Determine the (x, y) coordinate at the center of the cell enclosing the given text.  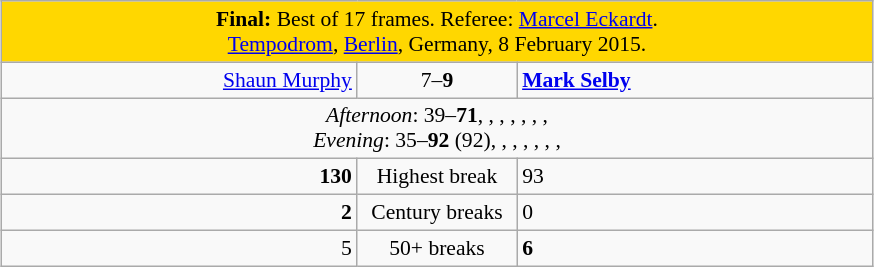
Shaun Murphy (180, 80)
6 (694, 248)
Mark Selby (694, 80)
7–9 (437, 80)
Afternoon: 39–71, , , , , , , Evening: 35–92 (92), , , , , , , (437, 128)
Century breaks (437, 213)
0 (694, 213)
Final: Best of 17 frames. Referee: Marcel Eckardt.Tempodrom, Berlin, Germany, 8 February 2015. (437, 32)
130 (180, 177)
93 (694, 177)
2 (180, 213)
5 (180, 248)
Highest break (437, 177)
50+ breaks (437, 248)
